Pinpoint the cell where the given text exists, returning its [X, Y] midpoint coordinate. 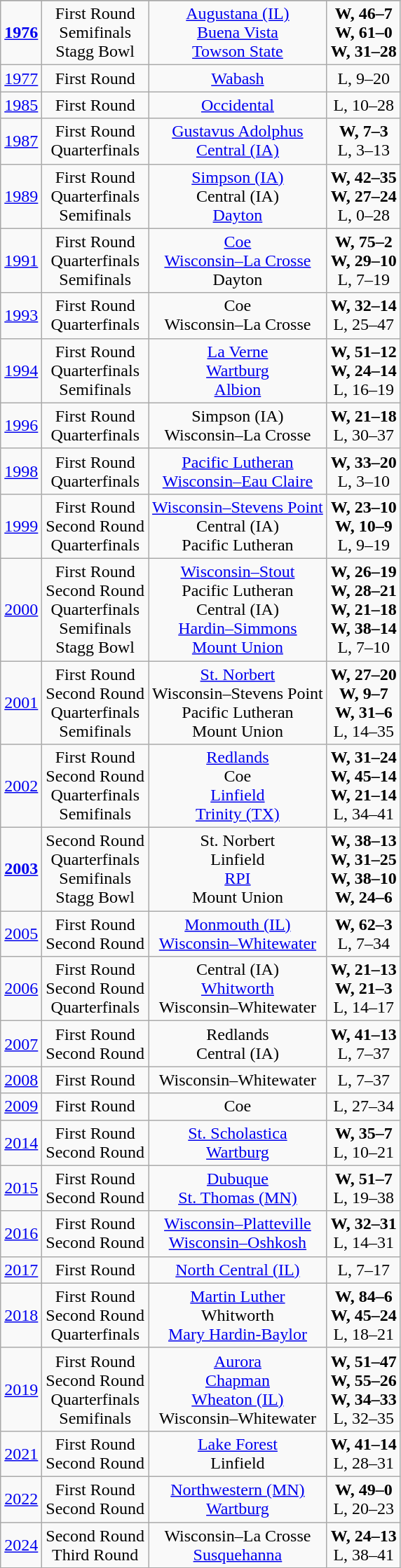
Wisconsin–PlattevilleWisconsin–Oshkosh [238, 1234]
Pacific LutheranWisconsin–Eau Claire [238, 471]
1985 [21, 105]
W, 32–31L, 14–31 [363, 1234]
Second RoundThird Round [95, 1545]
CoeWisconsin–La CrosseDayton [238, 261]
W, 41–14L, 28–31 [363, 1454]
2018 [21, 1315]
W, 42–35W, 27–24L, 0–28 [363, 196]
1989 [21, 196]
W, 33–20L, 3–10 [363, 471]
W, 24–13L, 38–41 [363, 1545]
W, 32–14L, 25–47 [363, 315]
1998 [21, 471]
1991 [21, 261]
W, 7–3L, 3–13 [363, 141]
W, 35–7L, 10–21 [363, 1143]
St. NorbertLinfieldRPIMount Union [238, 870]
L, 27–34 [363, 1106]
W, 26–19W, 28–21 W, 21–18W, 38–14L, 7–10 [363, 609]
W, 46–7W, 61–0W, 31–28 [363, 33]
W, 75–2W, 29–10L, 7–19 [363, 261]
Simpson (IA)Central (IA)Dayton [238, 196]
Second RoundQuarterfinalsSemifinalsStagg Bowl [95, 870]
L, 7–17 [363, 1270]
2008 [21, 1080]
Wabash [238, 78]
2007 [21, 1043]
2016 [21, 1234]
1994 [21, 370]
W, 62–3L, 7–34 [363, 934]
Coe [238, 1106]
2017 [21, 1270]
2003 [21, 870]
W, 27–20W, 9–7W, 31–6L, 14–35 [363, 703]
2014 [21, 1143]
L, 7–37 [363, 1080]
2015 [21, 1188]
Occidental [238, 105]
W, 49–0L, 20–23 [363, 1499]
L, 10–28 [363, 105]
Wisconsin–StoutPacific LutheranCentral (IA)Hardin–SimmonsMount Union [238, 609]
Northwestern (MN)Wartburg [238, 1499]
Wisconsin–Stevens PointCentral (IA)Pacific Lutheran [238, 526]
W, 38–13W, 31–25W, 38–10W, 24–6 [363, 870]
DubuqueSt. Thomas (MN) [238, 1188]
W, 23–10W, 10–9L, 9–19 [363, 526]
Simpson (IA)Wisconsin–La Crosse [238, 426]
RedlandsCentral (IA) [238, 1043]
2022 [21, 1499]
2019 [21, 1389]
Central (IA)WhitworthWisconsin–Whitewater [238, 989]
W, 41–13L, 7–37 [363, 1043]
First RoundSecond RoundQuarterfinalsSemifinalsStagg Bowl [95, 609]
L, 9–20 [363, 78]
W, 21–18L, 30–37 [363, 426]
CoeWisconsin–La Crosse [238, 315]
2024 [21, 1545]
1999 [21, 526]
W, 51–47W, 55–26W, 34–33L, 32–35 [363, 1389]
RedlandsCoeLinfieldTrinity (TX) [238, 786]
W, 84–6W, 45–24L, 18–21 [363, 1315]
1976 [21, 33]
1996 [21, 426]
Wisconsin–Whitewater [238, 1080]
2005 [21, 934]
St. ScholasticaWartburg [238, 1143]
1987 [21, 141]
Monmouth (IL)Wisconsin–Whitewater [238, 934]
North Central (IL) [238, 1270]
2006 [21, 989]
Lake ForestLinfield [238, 1454]
Gustavus AdolphusCentral (IA) [238, 141]
2000 [21, 609]
AuroraChapmanWheaton (IL)Wisconsin–Whitewater [238, 1389]
W, 51–12W, 24–14L, 16–19 [363, 370]
Wisconsin–La CrosseSusquehanna [238, 1545]
La VerneWartburgAlbion [238, 370]
2021 [21, 1454]
W, 31–24W, 45–14W, 21–14L, 34–41 [363, 786]
Martin LutherWhitworthMary Hardin-Baylor [238, 1315]
First RoundSemifinalsStagg Bowl [95, 33]
2001 [21, 703]
1993 [21, 315]
St. NorbertWisconsin–Stevens PointPacific LutheranMount Union [238, 703]
W, 51–7L, 19–38 [363, 1188]
2002 [21, 786]
1977 [21, 78]
2009 [21, 1106]
Augustana (IL)Buena VistaTowson State [238, 33]
W, 21–13W, 21–3L, 14–17 [363, 989]
